Find where the given text appears and provide that cell's center as (x, y) coordinate. 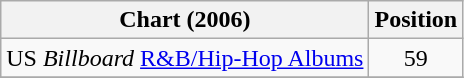
US Billboard R&B/Hip-Hop Albums (185, 58)
Chart (2006) (185, 20)
59 (416, 58)
Position (416, 20)
